Output the [X, Y] coordinate of the center of the cell containing the given text.  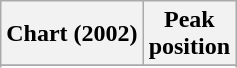
Peakposition [189, 34]
Chart (2002) [72, 34]
